Detect which cell encompasses the target text, then output its (x, y) center coordinate. 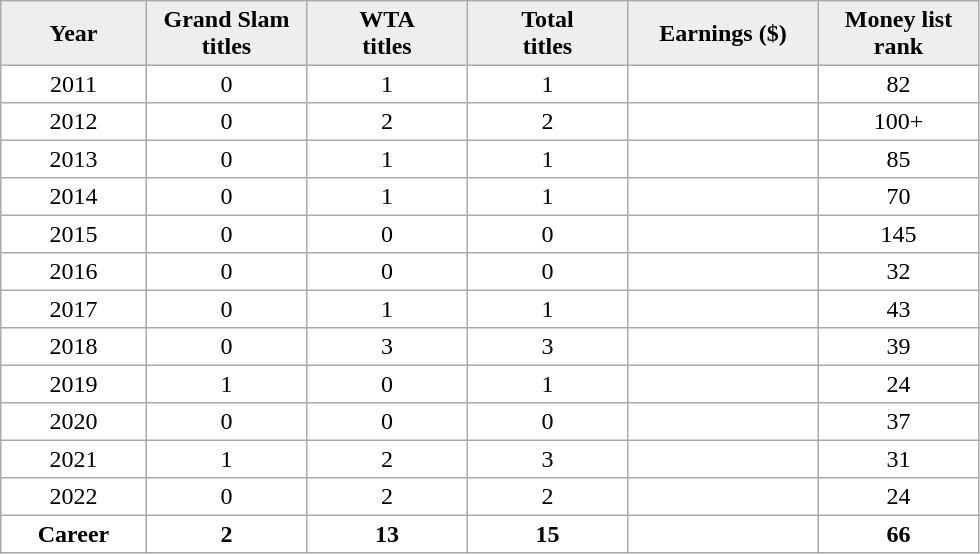
2016 (74, 272)
Money list rank (898, 33)
85 (898, 159)
2014 (74, 197)
2021 (74, 459)
2020 (74, 422)
13 (387, 534)
Total titles (547, 33)
2012 (74, 122)
37 (898, 422)
2011 (74, 84)
2018 (74, 347)
Grand Slam titles (226, 33)
WTA titles (387, 33)
2019 (74, 384)
43 (898, 309)
32 (898, 272)
15 (547, 534)
Career (74, 534)
39 (898, 347)
Year (74, 33)
2022 (74, 497)
82 (898, 84)
66 (898, 534)
2015 (74, 234)
100+ (898, 122)
70 (898, 197)
145 (898, 234)
Earnings ($) (723, 33)
2017 (74, 309)
2013 (74, 159)
31 (898, 459)
